For the text-containing cell, return its midpoint in (X, Y) coordinate format. 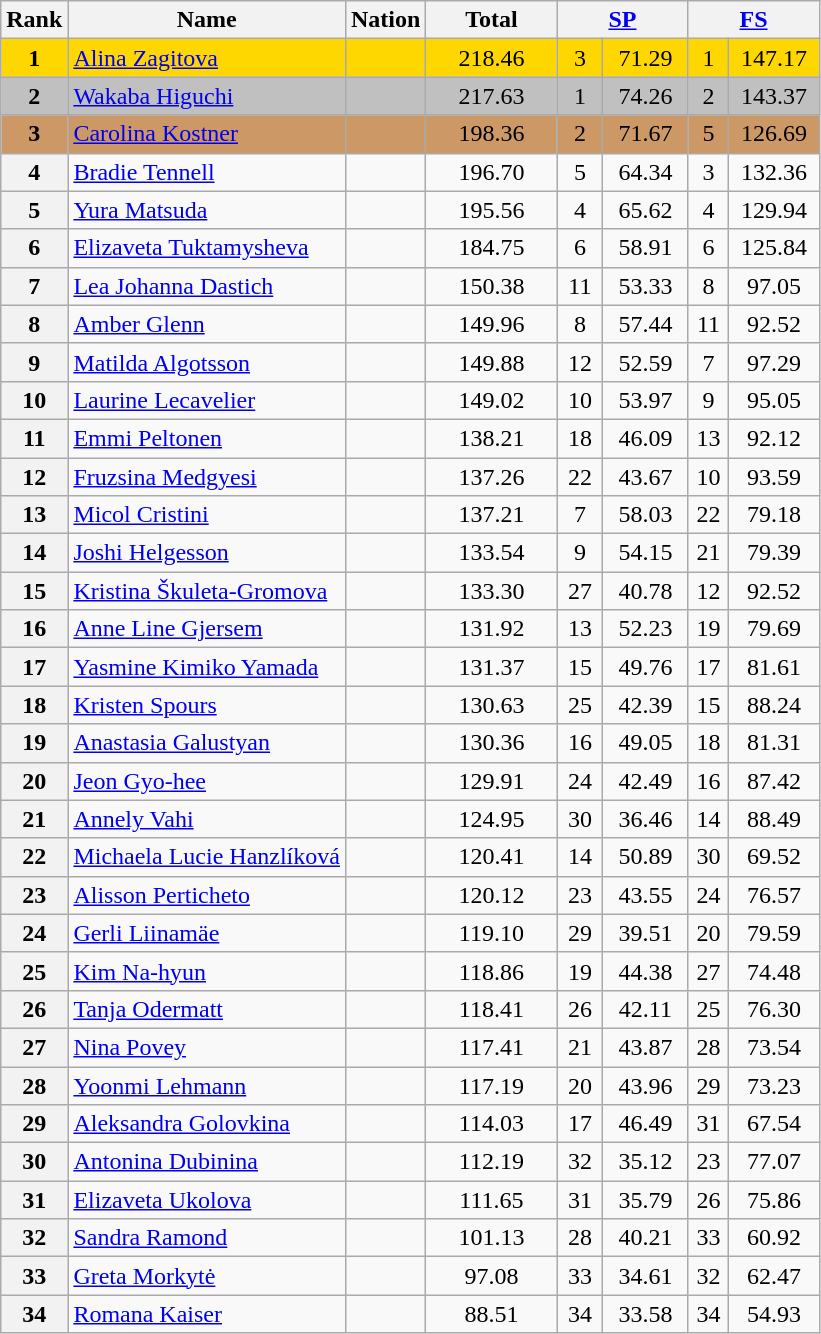
52.23 (646, 629)
73.54 (774, 1047)
88.51 (492, 1314)
Sandra Ramond (207, 1238)
34.61 (646, 1276)
76.30 (774, 1009)
150.38 (492, 286)
Emmi Peltonen (207, 438)
76.57 (774, 895)
Lea Johanna Dastich (207, 286)
Kristina Škuleta-Gromova (207, 591)
Annely Vahi (207, 819)
73.23 (774, 1085)
58.91 (646, 248)
138.21 (492, 438)
111.65 (492, 1200)
79.39 (774, 553)
Gerli Liinamäe (207, 933)
71.29 (646, 58)
50.89 (646, 857)
217.63 (492, 96)
131.37 (492, 667)
64.34 (646, 172)
Michaela Lucie Hanzlíková (207, 857)
88.49 (774, 819)
Yoonmi Lehmann (207, 1085)
Rank (34, 20)
39.51 (646, 933)
97.05 (774, 286)
125.84 (774, 248)
147.17 (774, 58)
Antonina Dubinina (207, 1162)
69.52 (774, 857)
Greta Morkytė (207, 1276)
75.86 (774, 1200)
35.79 (646, 1200)
93.59 (774, 477)
Elizaveta Tuktamysheva (207, 248)
114.03 (492, 1124)
198.36 (492, 134)
44.38 (646, 971)
149.96 (492, 324)
101.13 (492, 1238)
77.07 (774, 1162)
149.02 (492, 400)
112.19 (492, 1162)
184.75 (492, 248)
Anne Line Gjersem (207, 629)
126.69 (774, 134)
117.41 (492, 1047)
SP (622, 20)
79.18 (774, 515)
88.24 (774, 705)
129.94 (774, 210)
74.48 (774, 971)
40.78 (646, 591)
Name (207, 20)
65.62 (646, 210)
218.46 (492, 58)
67.54 (774, 1124)
FS (754, 20)
97.29 (774, 362)
53.97 (646, 400)
118.86 (492, 971)
58.03 (646, 515)
71.67 (646, 134)
Anastasia Galustyan (207, 743)
81.31 (774, 743)
Nation (385, 20)
60.92 (774, 1238)
195.56 (492, 210)
Nina Povey (207, 1047)
130.63 (492, 705)
130.36 (492, 743)
79.59 (774, 933)
53.33 (646, 286)
Fruzsina Medgyesi (207, 477)
149.88 (492, 362)
Romana Kaiser (207, 1314)
43.55 (646, 895)
49.05 (646, 743)
Bradie Tennell (207, 172)
Matilda Algotsson (207, 362)
133.30 (492, 591)
120.12 (492, 895)
Kristen Spours (207, 705)
133.54 (492, 553)
Alina Zagitova (207, 58)
131.92 (492, 629)
46.49 (646, 1124)
87.42 (774, 781)
54.15 (646, 553)
Amber Glenn (207, 324)
49.76 (646, 667)
54.93 (774, 1314)
Kim Na-hyun (207, 971)
33.58 (646, 1314)
143.37 (774, 96)
137.21 (492, 515)
Alisson Perticheto (207, 895)
Total (492, 20)
Jeon Gyo-hee (207, 781)
117.19 (492, 1085)
97.08 (492, 1276)
129.91 (492, 781)
52.59 (646, 362)
36.46 (646, 819)
Tanja Odermatt (207, 1009)
118.41 (492, 1009)
74.26 (646, 96)
43.67 (646, 477)
Micol Cristini (207, 515)
43.87 (646, 1047)
43.96 (646, 1085)
120.41 (492, 857)
92.12 (774, 438)
57.44 (646, 324)
Yasmine Kimiko Yamada (207, 667)
Yura Matsuda (207, 210)
Joshi Helgesson (207, 553)
62.47 (774, 1276)
42.39 (646, 705)
137.26 (492, 477)
Aleksandra Golovkina (207, 1124)
42.11 (646, 1009)
81.61 (774, 667)
40.21 (646, 1238)
42.49 (646, 781)
196.70 (492, 172)
46.09 (646, 438)
79.69 (774, 629)
119.10 (492, 933)
Laurine Lecavelier (207, 400)
132.36 (774, 172)
124.95 (492, 819)
Elizaveta Ukolova (207, 1200)
Carolina Kostner (207, 134)
95.05 (774, 400)
Wakaba Higuchi (207, 96)
35.12 (646, 1162)
